Capture the cell that displays the provided text and extract its (X, Y) central coordinate. 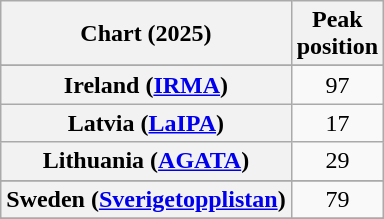
Lithuania (AGATA) (146, 161)
Sweden (Sverigetopplistan) (146, 199)
79 (337, 199)
Peakposition (337, 34)
17 (337, 123)
Chart (2025) (146, 34)
Latvia (LaIPA) (146, 123)
97 (337, 85)
Ireland (IRMA) (146, 85)
29 (337, 161)
